Capture the cell that displays the provided text and extract its (X, Y) central coordinate. 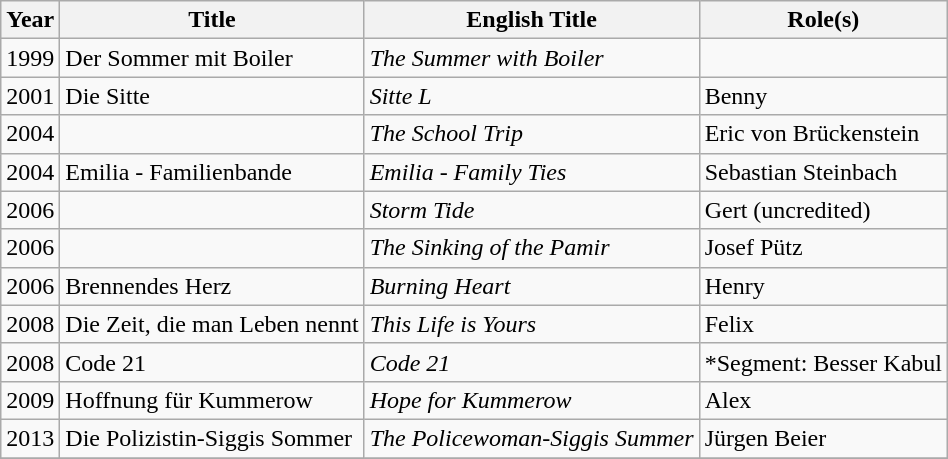
Brennendes Herz (212, 286)
1999 (30, 58)
Sebastian Steinbach (823, 172)
Eric von Brückenstein (823, 134)
Gert (uncredited) (823, 210)
Hope for Kummerow (532, 400)
Felix (823, 324)
Sitte L (532, 96)
2013 (30, 438)
Emilia - Family Ties (532, 172)
Title (212, 20)
Benny (823, 96)
Die Zeit, die man Leben nennt (212, 324)
Storm Tide (532, 210)
Burning Heart (532, 286)
2001 (30, 96)
Hoffnung für Kummerow (212, 400)
English Title (532, 20)
Die Sitte (212, 96)
Role(s) (823, 20)
Die Polizistin-Siggis Sommer (212, 438)
The Sinking of the Pamir (532, 248)
The Summer with Boiler (532, 58)
The School Trip (532, 134)
Der Sommer mit Boiler (212, 58)
2009 (30, 400)
*Segment: Besser Kabul (823, 362)
Josef Pütz (823, 248)
This Life is Yours (532, 324)
Emilia - Familienbande (212, 172)
Henry (823, 286)
Alex (823, 400)
Jürgen Beier (823, 438)
The Policewoman-Siggis Summer (532, 438)
Year (30, 20)
